Provide the (X, Y) coordinate of the cell's center where the given text is located.  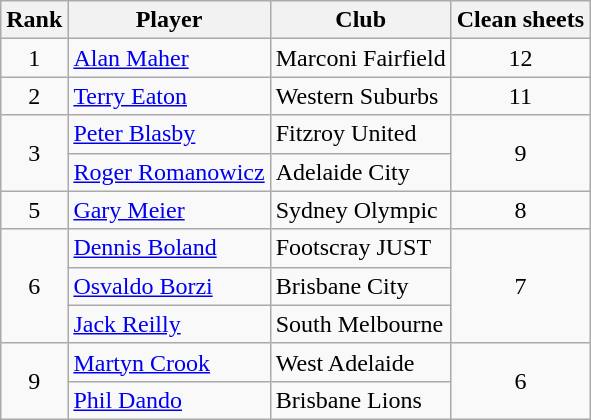
Brisbane City (360, 286)
Dennis Boland (169, 248)
3 (34, 153)
Western Suburbs (360, 96)
2 (34, 96)
Rank (34, 20)
5 (34, 210)
Martyn Crook (169, 362)
Alan Maher (169, 58)
Osvaldo Borzi (169, 286)
Peter Blasby (169, 134)
Jack Reilly (169, 324)
7 (520, 286)
West Adelaide (360, 362)
Sydney Olympic (360, 210)
11 (520, 96)
South Melbourne (360, 324)
12 (520, 58)
Phil Dando (169, 400)
Footscray JUST (360, 248)
Brisbane Lions (360, 400)
Fitzroy United (360, 134)
8 (520, 210)
Player (169, 20)
Adelaide City (360, 172)
Club (360, 20)
Terry Eaton (169, 96)
Marconi Fairfield (360, 58)
1 (34, 58)
Gary Meier (169, 210)
Clean sheets (520, 20)
Roger Romanowicz (169, 172)
